Capture the cell that displays the provided text and extract its [X, Y] central coordinate. 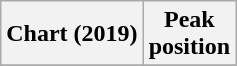
Peakposition [189, 34]
Chart (2019) [72, 34]
